From the cell containing the given text, extract its center point as (X, Y) coordinate. 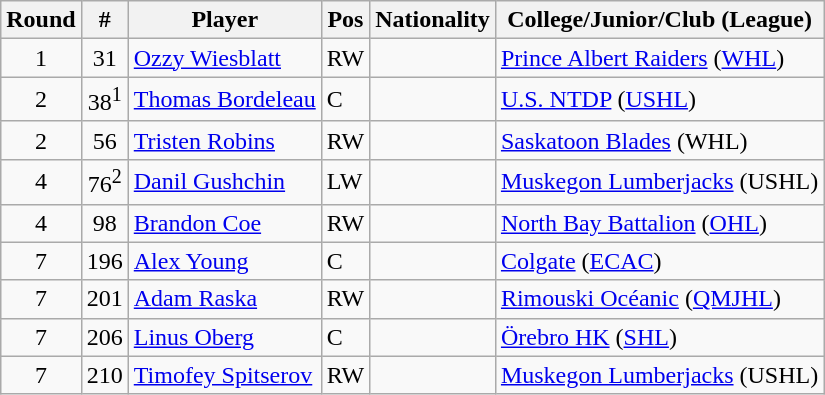
Round (41, 20)
Saskatoon Blades (WHL) (659, 140)
1 (41, 58)
31 (104, 58)
Ozzy Wiesblatt (224, 58)
Player (224, 20)
Linus Oberg (224, 337)
# (104, 20)
56 (104, 140)
381 (104, 100)
206 (104, 337)
Timofey Spitserov (224, 375)
Örebro HK (SHL) (659, 337)
210 (104, 375)
Tristen Robins (224, 140)
Rimouski Océanic (QMJHL) (659, 299)
762 (104, 182)
Colgate (ECAC) (659, 261)
Prince Albert Raiders (WHL) (659, 58)
North Bay Battalion (OHL) (659, 223)
U.S. NTDP (USHL) (659, 100)
Danil Gushchin (224, 182)
98 (104, 223)
201 (104, 299)
Alex Young (224, 261)
Thomas Bordeleau (224, 100)
196 (104, 261)
Brandon Coe (224, 223)
Pos (345, 20)
Adam Raska (224, 299)
College/Junior/Club (League) (659, 20)
Nationality (433, 20)
LW (345, 182)
